Pinpoint the cell where the given text exists, returning its [x, y] midpoint coordinate. 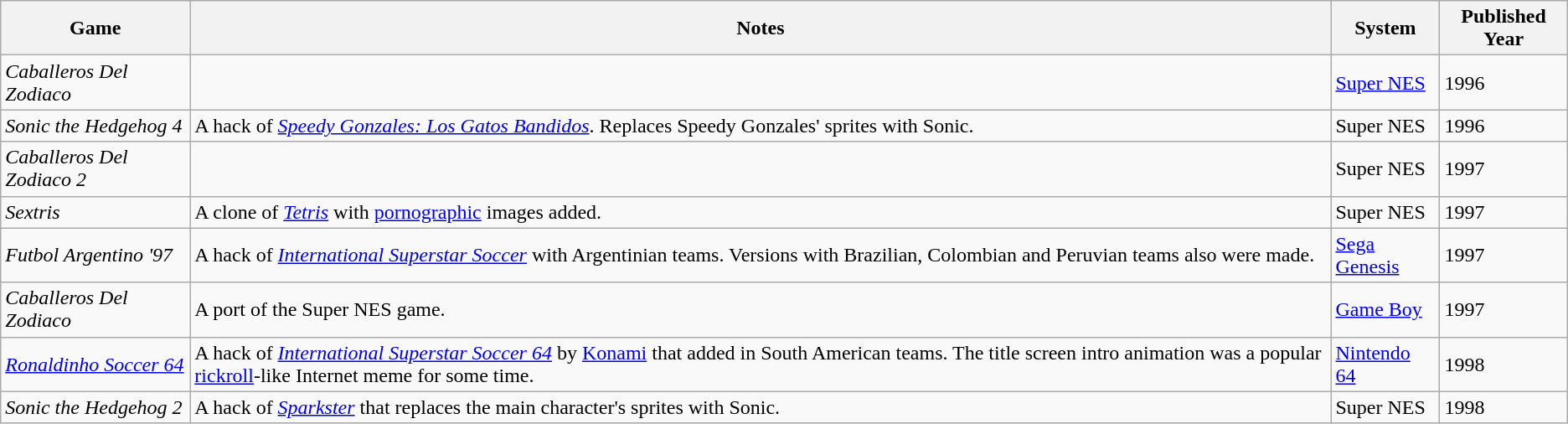
A hack of International Superstar Soccer with Argentinian teams. Versions with Brazilian, Colombian and Peruvian teams also were made. [761, 255]
A hack of Sparkster that replaces the main character's sprites with Sonic. [761, 407]
System [1385, 28]
Sextris [95, 212]
Notes [761, 28]
Published Year [1504, 28]
Sonic the Hedgehog 4 [95, 126]
Game [95, 28]
A port of the Super NES game. [761, 310]
Futbol Argentino '97 [95, 255]
Sonic the Hedgehog 2 [95, 407]
A hack of Speedy Gonzales: Los Gatos Bandidos. Replaces Speedy Gonzales' sprites with Sonic. [761, 126]
Nintendo 64 [1385, 364]
A clone of Tetris with pornographic images added. [761, 212]
Ronaldinho Soccer 64 [95, 364]
Game Boy [1385, 310]
Sega Genesis [1385, 255]
Caballeros Del Zodiaco 2 [95, 169]
